Output the (x, y) coordinate of the center of the cell containing the given text.  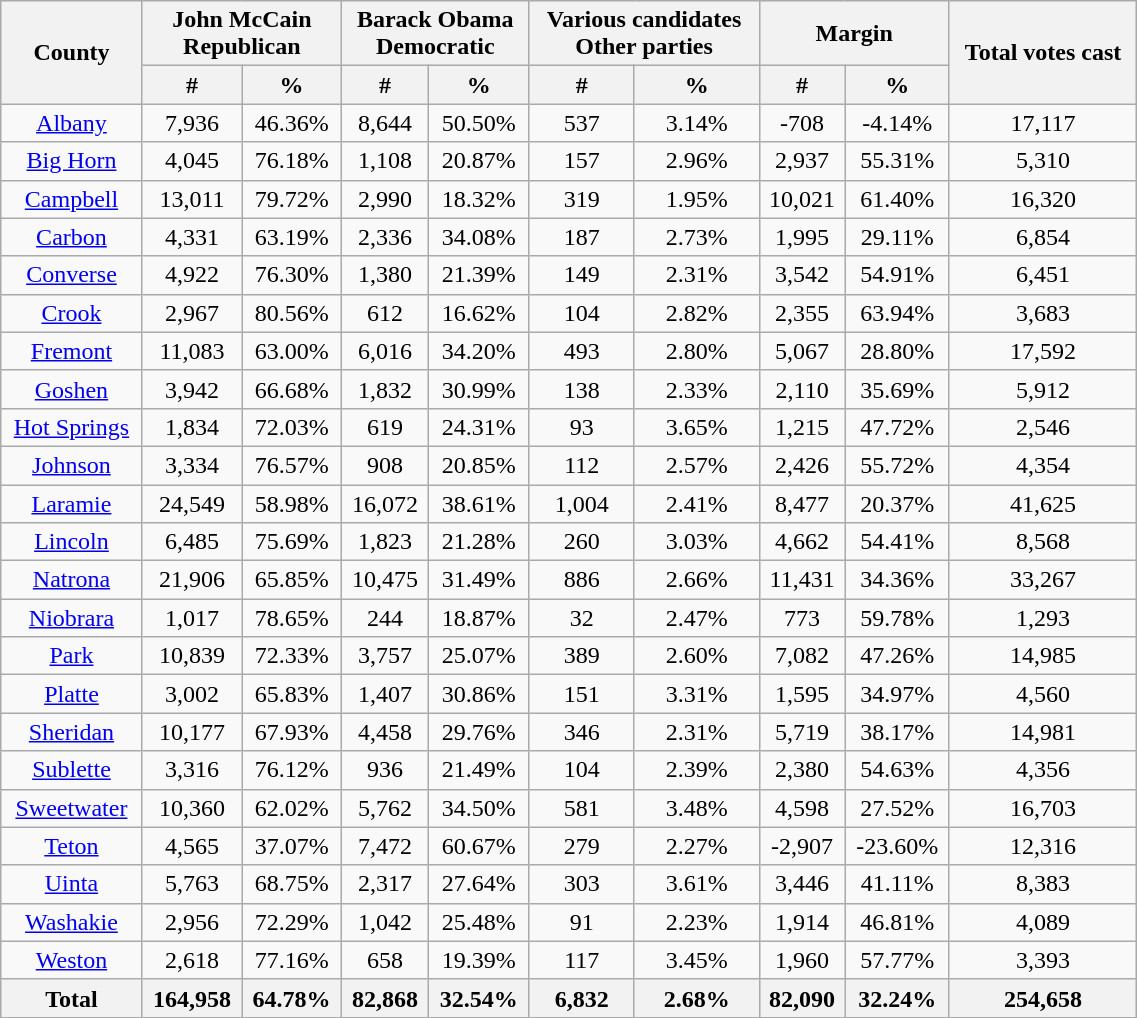
Niobrara (72, 618)
5,067 (802, 351)
Margin (854, 34)
151 (582, 694)
5,763 (192, 884)
Platte (72, 694)
32 (582, 618)
1,380 (384, 275)
55.31% (897, 161)
54.91% (897, 275)
2,336 (384, 237)
Park (72, 656)
82,868 (384, 998)
20.85% (478, 465)
34.20% (478, 351)
Fremont (72, 351)
Johnson (72, 465)
2.33% (696, 389)
37.07% (292, 846)
17,592 (1043, 351)
25.07% (478, 656)
3.31% (696, 694)
75.69% (292, 542)
10,360 (192, 808)
93 (582, 427)
117 (582, 960)
2.82% (696, 313)
10,021 (802, 199)
59.78% (897, 618)
908 (384, 465)
2,355 (802, 313)
50.50% (478, 123)
63.94% (897, 313)
55.72% (897, 465)
38.61% (478, 503)
2,110 (802, 389)
16,320 (1043, 199)
24.31% (478, 427)
1,407 (384, 694)
157 (582, 161)
Hot Springs (72, 427)
3,757 (384, 656)
138 (582, 389)
24,549 (192, 503)
29.11% (897, 237)
72.33% (292, 656)
3,683 (1043, 313)
6,832 (582, 998)
2.80% (696, 351)
Converse (72, 275)
6,854 (1043, 237)
Campbell (72, 199)
10,839 (192, 656)
4,560 (1043, 694)
2,990 (384, 199)
35.69% (897, 389)
1,823 (384, 542)
2.60% (696, 656)
1,108 (384, 161)
Albany (72, 123)
303 (582, 884)
27.64% (478, 884)
1,017 (192, 618)
82,090 (802, 998)
20.87% (478, 161)
1,215 (802, 427)
260 (582, 542)
65.83% (292, 694)
5,762 (384, 808)
1,293 (1043, 618)
886 (582, 580)
1,995 (802, 237)
493 (582, 351)
-23.60% (897, 846)
2.47% (696, 618)
3.65% (696, 427)
4,598 (802, 808)
14,981 (1043, 732)
3,316 (192, 770)
3,002 (192, 694)
Crook (72, 313)
7,472 (384, 846)
91 (582, 922)
72.03% (292, 427)
63.00% (292, 351)
2.68% (696, 998)
72.29% (292, 922)
19.39% (478, 960)
Goshen (72, 389)
4,922 (192, 275)
34.08% (478, 237)
46.81% (897, 922)
47.72% (897, 427)
10,177 (192, 732)
8,383 (1043, 884)
3.14% (696, 123)
2,546 (1043, 427)
58.98% (292, 503)
149 (582, 275)
21,906 (192, 580)
10,475 (384, 580)
Teton (72, 846)
1,832 (384, 389)
-708 (802, 123)
3,393 (1043, 960)
76.18% (292, 161)
1,004 (582, 503)
47.26% (897, 656)
County (72, 52)
16.62% (478, 313)
1.95% (696, 199)
62.02% (292, 808)
38.17% (897, 732)
12,316 (1043, 846)
244 (384, 618)
32.24% (897, 998)
33,267 (1043, 580)
41.11% (897, 884)
Big Horn (72, 161)
2.23% (696, 922)
2.96% (696, 161)
31.49% (478, 580)
Uinta (72, 884)
4,356 (1043, 770)
11,083 (192, 351)
Barack ObamaDemocratic (435, 34)
Sweetwater (72, 808)
21.28% (478, 542)
5,719 (802, 732)
66.68% (292, 389)
76.57% (292, 465)
30.99% (478, 389)
7,082 (802, 656)
658 (384, 960)
Total votes cast (1043, 52)
581 (582, 808)
2.57% (696, 465)
1,960 (802, 960)
Carbon (72, 237)
Lincoln (72, 542)
187 (582, 237)
2.41% (696, 503)
2,956 (192, 922)
4,331 (192, 237)
34.97% (897, 694)
29.76% (478, 732)
54.41% (897, 542)
79.72% (292, 199)
279 (582, 846)
2.27% (696, 846)
319 (582, 199)
57.77% (897, 960)
28.80% (897, 351)
612 (384, 313)
30.86% (478, 694)
80.56% (292, 313)
3.45% (696, 960)
2.66% (696, 580)
-4.14% (897, 123)
4,045 (192, 161)
46.36% (292, 123)
2.39% (696, 770)
254,658 (1043, 998)
537 (582, 123)
3,334 (192, 465)
773 (802, 618)
13,011 (192, 199)
5,912 (1043, 389)
2,618 (192, 960)
34.36% (897, 580)
77.16% (292, 960)
61.40% (897, 199)
8,477 (802, 503)
Weston (72, 960)
Sheridan (72, 732)
34.50% (478, 808)
18.32% (478, 199)
Washakie (72, 922)
8,644 (384, 123)
4,089 (1043, 922)
27.52% (897, 808)
17,117 (1043, 123)
1,834 (192, 427)
2,317 (384, 884)
20.37% (897, 503)
2,426 (802, 465)
65.85% (292, 580)
112 (582, 465)
14,985 (1043, 656)
6,485 (192, 542)
619 (384, 427)
32.54% (478, 998)
3,446 (802, 884)
Natrona (72, 580)
21.49% (478, 770)
7,936 (192, 123)
4,565 (192, 846)
3.61% (696, 884)
John McCainRepublican (242, 34)
8,568 (1043, 542)
60.67% (478, 846)
Sublette (72, 770)
164,958 (192, 998)
11,431 (802, 580)
21.39% (478, 275)
25.48% (478, 922)
1,914 (802, 922)
3,542 (802, 275)
16,703 (1043, 808)
2,380 (802, 770)
Total (72, 998)
16,072 (384, 503)
3,942 (192, 389)
18.87% (478, 618)
346 (582, 732)
389 (582, 656)
64.78% (292, 998)
41,625 (1043, 503)
6,016 (384, 351)
6,451 (1043, 275)
4,354 (1043, 465)
4,458 (384, 732)
936 (384, 770)
-2,907 (802, 846)
2.73% (696, 237)
1,042 (384, 922)
67.93% (292, 732)
63.19% (292, 237)
5,310 (1043, 161)
2,937 (802, 161)
3.48% (696, 808)
Various candidatesOther parties (644, 34)
4,662 (802, 542)
3.03% (696, 542)
2,967 (192, 313)
78.65% (292, 618)
76.30% (292, 275)
1,595 (802, 694)
76.12% (292, 770)
Laramie (72, 503)
54.63% (897, 770)
68.75% (292, 884)
